Output the (X, Y) coordinate of the center of the cell containing the given text.  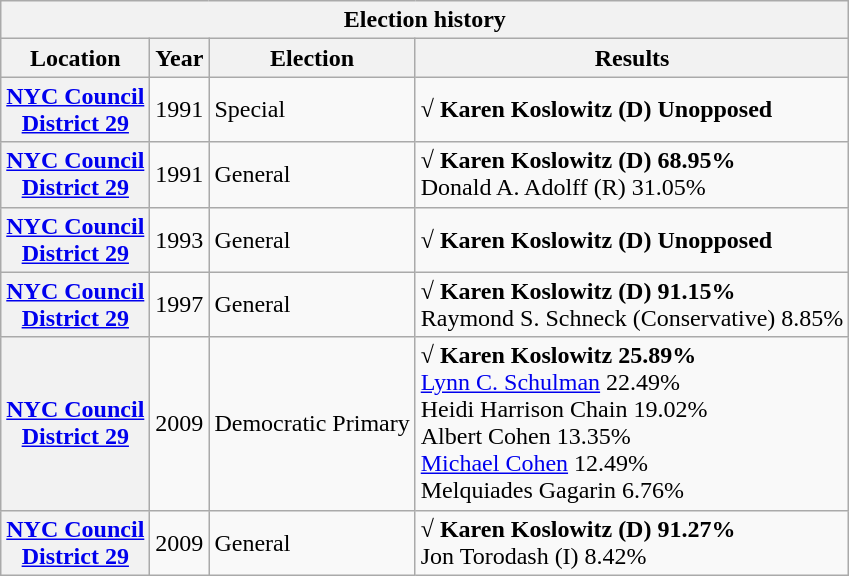
√ Karen Koslowitz (D) 91.27%Jon Torodash (I) 8.42% (632, 542)
1993 (180, 240)
Election history (425, 20)
Democratic Primary (312, 424)
Election (312, 58)
Location (76, 58)
Year (180, 58)
1997 (180, 304)
Special (312, 110)
√ Karen Koslowitz 25.89%Lynn C. Schulman 22.49%Heidi Harrison Chain 19.02%Albert Cohen 13.35%Michael Cohen 12.49%Melquiades Gagarin 6.76% (632, 424)
√ Karen Koslowitz (D) 68.95%Donald A. Adolff (R) 31.05% (632, 174)
Results (632, 58)
√ Karen Koslowitz (D) 91.15%Raymond S. Schneck (Conservative) 8.85% (632, 304)
